Scan for the cell matching the given text and deliver its (x, y) coordinate at center. 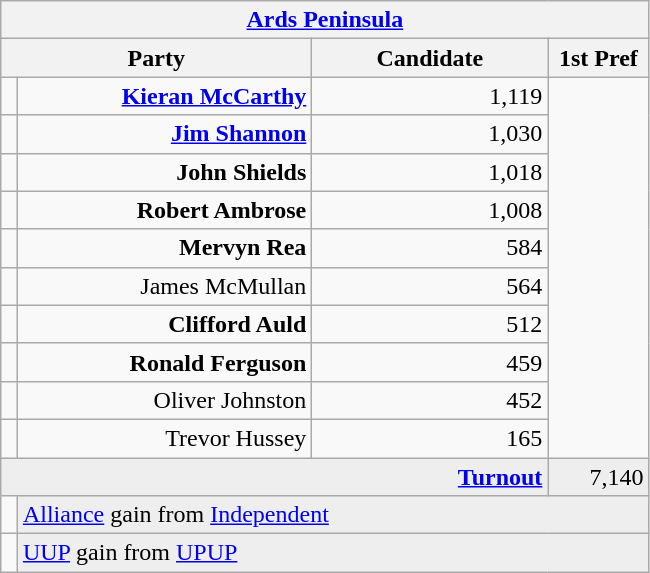
Ronald Ferguson (164, 362)
Turnout (274, 477)
Clifford Auld (164, 324)
James McMullan (164, 286)
7,140 (598, 477)
1,030 (430, 134)
Ards Peninsula (325, 20)
Jim Shannon (164, 134)
Trevor Hussey (164, 438)
1,008 (430, 210)
Mervyn Rea (164, 248)
584 (430, 248)
1,018 (430, 172)
UUP gain from UPUP (333, 553)
Oliver Johnston (164, 400)
John Shields (164, 172)
512 (430, 324)
1,119 (430, 96)
1st Pref (598, 58)
Robert Ambrose (164, 210)
Kieran McCarthy (164, 96)
459 (430, 362)
Party (156, 58)
452 (430, 400)
Candidate (430, 58)
Alliance gain from Independent (333, 515)
165 (430, 438)
564 (430, 286)
